Identify which cell holds the provided text, then report its (x, y) central coordinate. 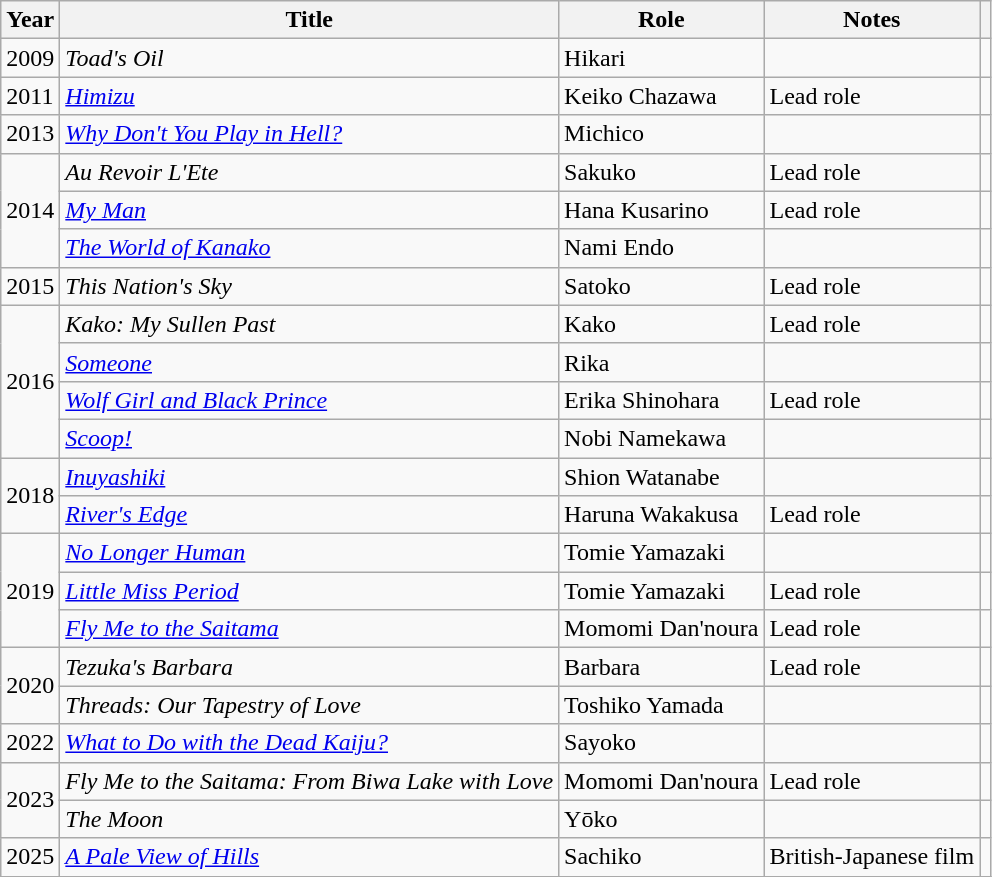
2018 (30, 496)
2015 (30, 286)
Rika (662, 362)
Sakuko (662, 172)
2019 (30, 591)
2023 (30, 800)
Kako: My Sullen Past (310, 324)
Nami Endo (662, 248)
Someone (310, 362)
Keiko Chazawa (662, 96)
Haruna Wakakusa (662, 515)
What to Do with the Dead Kaiju? (310, 743)
Michico (662, 134)
Threads: Our Tapestry of Love (310, 705)
Why Don't You Play in Hell? (310, 134)
Wolf Girl and Black Prince (310, 400)
The Moon (310, 819)
Au Revoir L'Ete (310, 172)
The World of Kanako (310, 248)
Little Miss Period (310, 591)
Hana Kusarino (662, 210)
Fly Me to the Saitama (310, 629)
2020 (30, 686)
Fly Me to the Saitama: From Biwa Lake with Love (310, 781)
River's Edge (310, 515)
2013 (30, 134)
Notes (872, 20)
Tezuka's Barbara (310, 667)
My Man (310, 210)
2014 (30, 210)
Toshiko Yamada (662, 705)
No Longer Human (310, 553)
2009 (30, 58)
2022 (30, 743)
Toad's Oil (310, 58)
Sachiko (662, 857)
2016 (30, 381)
Inuyashiki (310, 477)
2025 (30, 857)
Yōko (662, 819)
Erika Shinohara (662, 400)
Nobi Namekawa (662, 438)
Scoop! (310, 438)
A Pale View of Hills (310, 857)
Shion Watanabe (662, 477)
Title (310, 20)
Satoko (662, 286)
Role (662, 20)
Himizu (310, 96)
Sayoko (662, 743)
Year (30, 20)
2011 (30, 96)
British-Japanese film (872, 857)
This Nation's Sky (310, 286)
Hikari (662, 58)
Barbara (662, 667)
Kako (662, 324)
